Return (X, Y) of the center of cell containing provided text 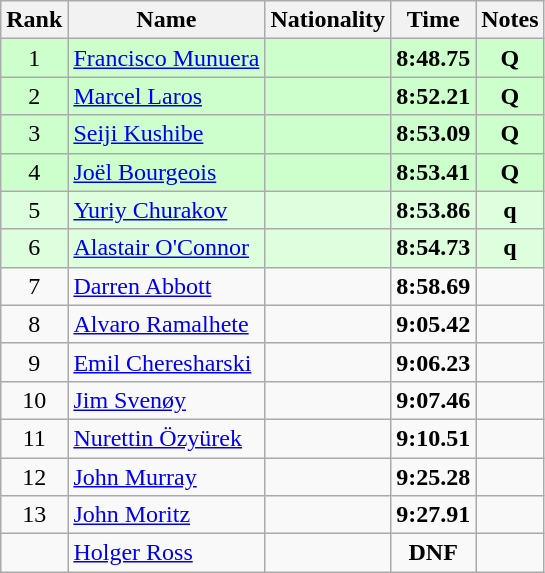
6 (34, 248)
5 (34, 210)
Darren Abbott (166, 286)
9:05.42 (434, 324)
7 (34, 286)
Emil Cheresharski (166, 362)
9:10.51 (434, 438)
Name (166, 20)
Yuriy Churakov (166, 210)
John Murray (166, 477)
8:53.09 (434, 134)
Alvaro Ramalhete (166, 324)
8:58.69 (434, 286)
Holger Ross (166, 553)
11 (34, 438)
12 (34, 477)
Notes (510, 20)
9:06.23 (434, 362)
Nationality (328, 20)
1 (34, 58)
Seiji Kushibe (166, 134)
9:27.91 (434, 515)
Francisco Munuera (166, 58)
Rank (34, 20)
10 (34, 400)
John Moritz (166, 515)
8:53.86 (434, 210)
9:25.28 (434, 477)
Alastair O'Connor (166, 248)
Jim Svenøy (166, 400)
8:54.73 (434, 248)
8 (34, 324)
4 (34, 172)
8:52.21 (434, 96)
Time (434, 20)
Marcel Laros (166, 96)
3 (34, 134)
9:07.46 (434, 400)
8:53.41 (434, 172)
Nurettin Özyürek (166, 438)
8:48.75 (434, 58)
2 (34, 96)
13 (34, 515)
Joël Bourgeois (166, 172)
9 (34, 362)
DNF (434, 553)
